Locate the cell with the specified text and output its (x, y) center coordinate. 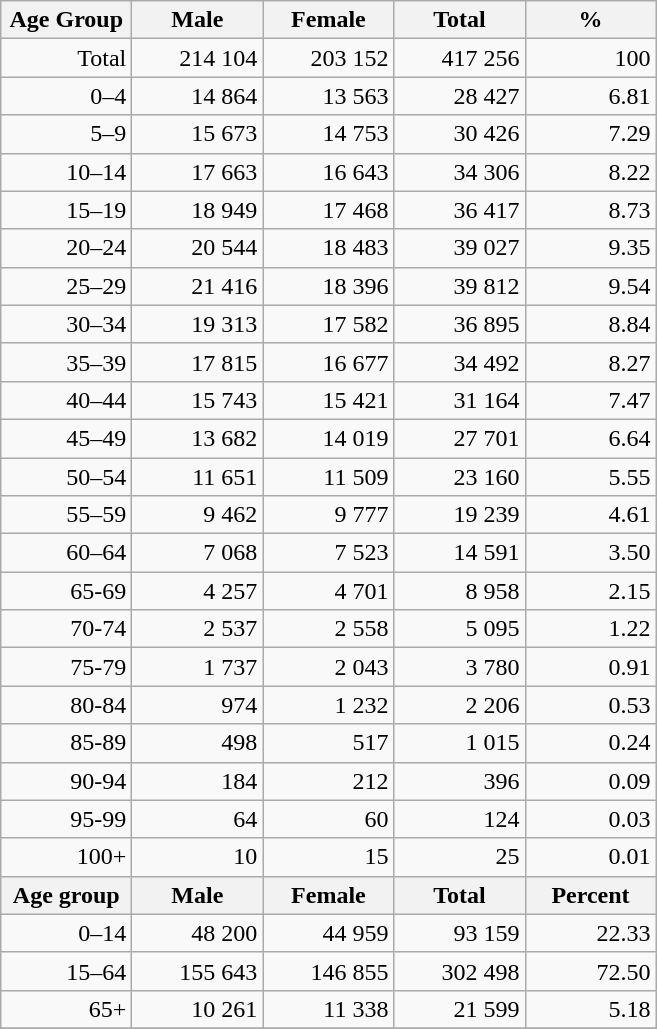
44 959 (328, 933)
2 206 (460, 705)
21 416 (198, 286)
417 256 (460, 58)
25–29 (66, 286)
302 498 (460, 971)
9 462 (198, 515)
36 417 (460, 210)
75-79 (66, 667)
60 (328, 819)
65+ (66, 1009)
0.03 (590, 819)
7.29 (590, 134)
17 468 (328, 210)
48 200 (198, 933)
16 677 (328, 362)
72.50 (590, 971)
155 643 (198, 971)
17 815 (198, 362)
7.47 (590, 400)
17 582 (328, 324)
100+ (66, 857)
14 591 (460, 553)
21 599 (460, 1009)
50–54 (66, 477)
15 (328, 857)
15–19 (66, 210)
1 232 (328, 705)
1 737 (198, 667)
20 544 (198, 248)
28 427 (460, 96)
214 104 (198, 58)
30 426 (460, 134)
85-89 (66, 743)
80-84 (66, 705)
14 019 (328, 438)
36 895 (460, 324)
Age group (66, 895)
8.27 (590, 362)
0.09 (590, 781)
27 701 (460, 438)
6.64 (590, 438)
18 396 (328, 286)
4.61 (590, 515)
8 958 (460, 591)
55–59 (66, 515)
517 (328, 743)
146 855 (328, 971)
1.22 (590, 629)
11 651 (198, 477)
2 043 (328, 667)
212 (328, 781)
13 682 (198, 438)
15 673 (198, 134)
70-74 (66, 629)
11 338 (328, 1009)
64 (198, 819)
25 (460, 857)
1 015 (460, 743)
0–14 (66, 933)
2.15 (590, 591)
90-94 (66, 781)
5 095 (460, 629)
19 239 (460, 515)
124 (460, 819)
14 753 (328, 134)
34 492 (460, 362)
396 (460, 781)
0.91 (590, 667)
7 523 (328, 553)
2 537 (198, 629)
95-99 (66, 819)
5–9 (66, 134)
15 743 (198, 400)
974 (198, 705)
7 068 (198, 553)
20–24 (66, 248)
0.24 (590, 743)
0.53 (590, 705)
4 257 (198, 591)
18 949 (198, 210)
9.35 (590, 248)
0.01 (590, 857)
45–49 (66, 438)
22.33 (590, 933)
19 313 (198, 324)
15–64 (66, 971)
2 558 (328, 629)
17 663 (198, 172)
5.18 (590, 1009)
30–34 (66, 324)
3.50 (590, 553)
0–4 (66, 96)
8.73 (590, 210)
93 159 (460, 933)
184 (198, 781)
5.55 (590, 477)
11 509 (328, 477)
39 812 (460, 286)
40–44 (66, 400)
14 864 (198, 96)
18 483 (328, 248)
60–64 (66, 553)
8.22 (590, 172)
65-69 (66, 591)
203 152 (328, 58)
8.84 (590, 324)
23 160 (460, 477)
% (590, 20)
10–14 (66, 172)
6.81 (590, 96)
16 643 (328, 172)
4 701 (328, 591)
34 306 (460, 172)
498 (198, 743)
Age Group (66, 20)
10 261 (198, 1009)
9.54 (590, 286)
35–39 (66, 362)
39 027 (460, 248)
3 780 (460, 667)
31 164 (460, 400)
13 563 (328, 96)
100 (590, 58)
10 (198, 857)
Percent (590, 895)
9 777 (328, 515)
15 421 (328, 400)
